Output the [X, Y] coordinate of the center of the cell containing the given text.  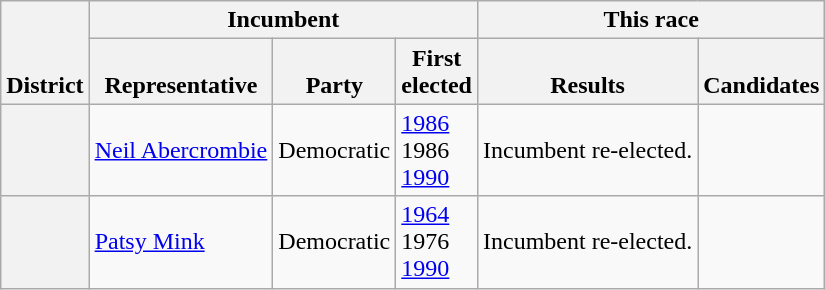
1986 1986 1990 [437, 150]
Firstelected [437, 72]
Representative [181, 72]
Candidates [762, 72]
19641976 1990 [437, 242]
District [45, 52]
Incumbent [283, 20]
This race [650, 20]
Patsy Mink [181, 242]
Results [587, 72]
Neil Abercrombie [181, 150]
Party [334, 72]
